For the text-containing cell, return its midpoint in [x, y] coordinate format. 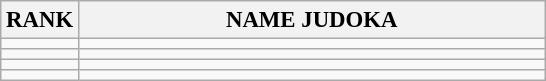
NAME JUDOKA [312, 20]
RANK [40, 20]
